Return the [X, Y] coordinate for the center point of the cell that contains the specified text.  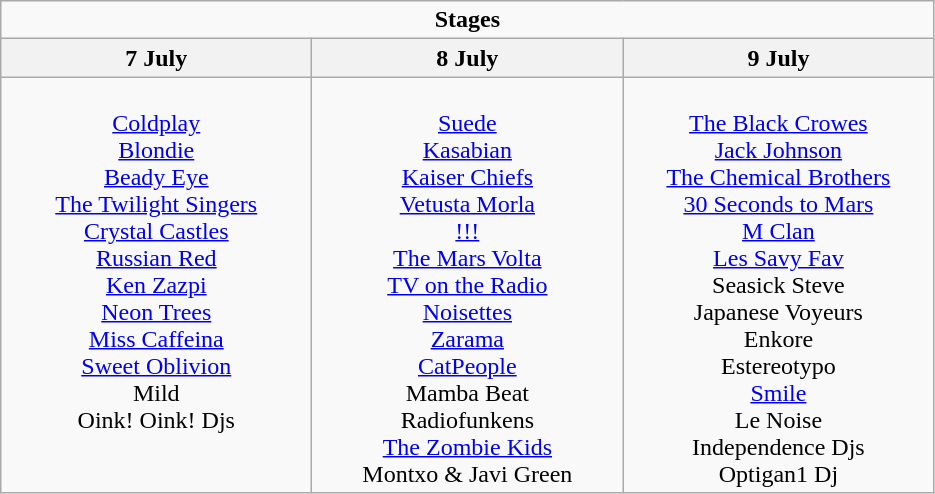
Stages [468, 20]
9 July [778, 58]
Coldplay Blondie Beady Eye The Twilight Singers Crystal Castles Russian Red Ken Zazpi Neon Trees Miss Caffeina Sweet Oblivion Mild Oink! Oink! Djs [156, 285]
7 July [156, 58]
8 July [468, 58]
